Pinpoint the cell where the given text exists, returning its (x, y) midpoint coordinate. 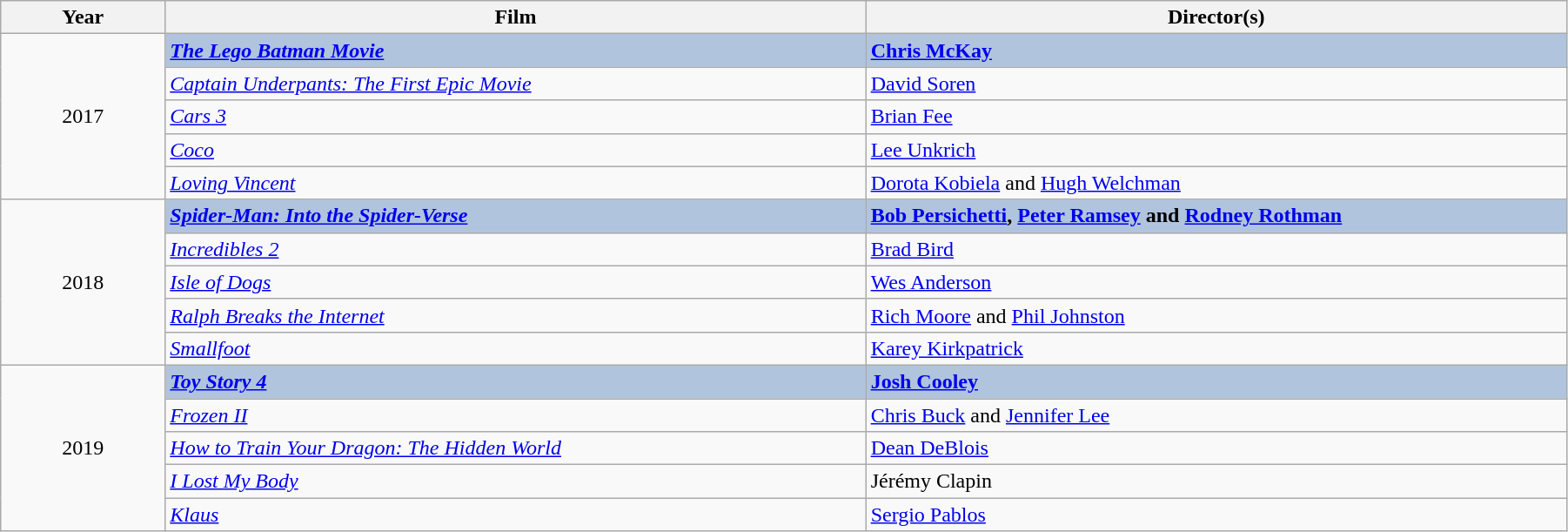
Dean DeBlois (1216, 448)
Dorota Kobiela and Hugh Welchman (1216, 183)
Isle of Dogs (515, 282)
2017 (84, 117)
Film (515, 17)
Klaus (515, 515)
Spider-Man: Into the Spider-Verse (515, 216)
Cars 3 (515, 117)
How to Train Your Dragon: The Hidden World (515, 448)
Jérémy Clapin (1216, 481)
Rich Moore and Phil Johnston (1216, 315)
Smallfoot (515, 348)
Ralph Breaks the Internet (515, 315)
Lee Unkrich (1216, 150)
Year (84, 17)
Chris McKay (1216, 51)
Coco (515, 150)
2018 (84, 282)
Loving Vincent (515, 183)
I Lost My Body (515, 481)
Incredibles 2 (515, 249)
The Lego Batman Movie (515, 51)
Wes Anderson (1216, 282)
2019 (84, 448)
Director(s) (1216, 17)
Brad Bird (1216, 249)
Karey Kirkpatrick (1216, 348)
Brian Fee (1216, 117)
Chris Buck and Jennifer Lee (1216, 415)
Frozen II (515, 415)
Sergio Pablos (1216, 515)
David Soren (1216, 84)
Josh Cooley (1216, 381)
Bob Persichetti, Peter Ramsey and Rodney Rothman (1216, 216)
Captain Underpants: The First Epic Movie (515, 84)
Toy Story 4 (515, 381)
